Return the [X, Y] coordinate for the center point of the cell that contains the specified text.  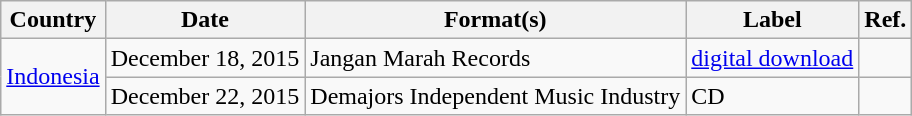
December 22, 2015 [205, 96]
Date [205, 20]
Format(s) [496, 20]
digital download [772, 58]
Label [772, 20]
December 18, 2015 [205, 58]
Country [53, 20]
Ref. [886, 20]
Indonesia [53, 77]
CD [772, 96]
Jangan Marah Records [496, 58]
Demajors Independent Music Industry [496, 96]
